Find where the given text appears and provide that cell's center as (x, y) coordinate. 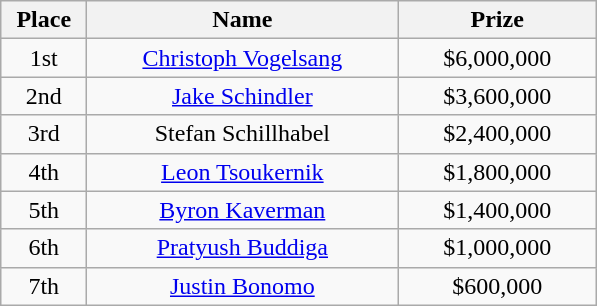
1st (44, 58)
5th (44, 210)
Stefan Schillhabel (242, 134)
Name (242, 20)
$2,400,000 (498, 134)
4th (44, 172)
Jake Schindler (242, 96)
6th (44, 248)
$1,000,000 (498, 248)
Justin Bonomo (242, 286)
$600,000 (498, 286)
$1,800,000 (498, 172)
7th (44, 286)
$6,000,000 (498, 58)
3rd (44, 134)
Leon Tsoukernik (242, 172)
Pratyush Buddiga (242, 248)
Prize (498, 20)
Christoph Vogelsang (242, 58)
$3,600,000 (498, 96)
$1,400,000 (498, 210)
Place (44, 20)
2nd (44, 96)
Byron Kaverman (242, 210)
